Capture the cell that displays the provided text and extract its (x, y) central coordinate. 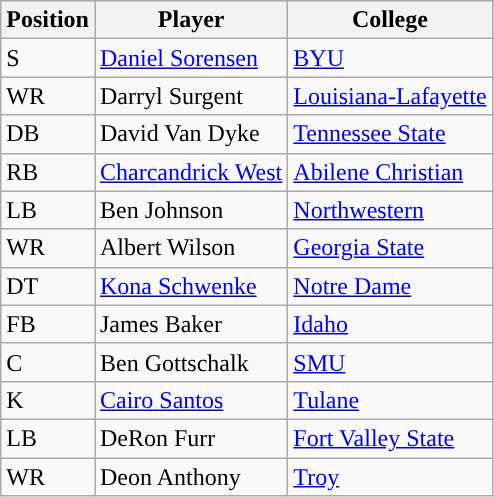
FB (48, 324)
Notre Dame (390, 286)
K (48, 400)
S (48, 58)
James Baker (190, 324)
Louisiana-Lafayette (390, 96)
DB (48, 134)
David Van Dyke (190, 134)
DeRon Furr (190, 438)
Player (190, 20)
Idaho (390, 324)
Ben Johnson (190, 210)
Kona Schwenke (190, 286)
Tennessee State (390, 134)
Troy (390, 477)
Charcandrick West (190, 172)
SMU (390, 362)
Abilene Christian (390, 172)
Daniel Sorensen (190, 58)
Ben Gottschalk (190, 362)
Albert Wilson (190, 248)
College (390, 20)
RB (48, 172)
DT (48, 286)
Deon Anthony (190, 477)
Darryl Surgent (190, 96)
Georgia State (390, 248)
C (48, 362)
BYU (390, 58)
Northwestern (390, 210)
Position (48, 20)
Tulane (390, 400)
Cairo Santos (190, 400)
Fort Valley State (390, 438)
